Search for the cell housing the specified text and yield its (X, Y) center coordinate. 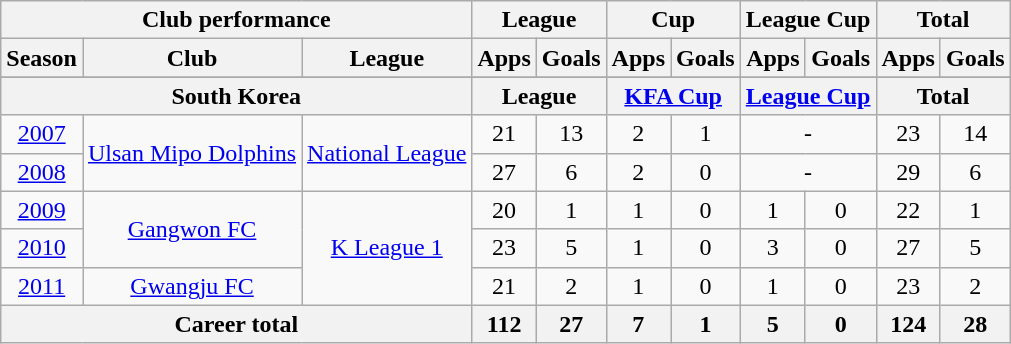
Ulsan Mipo Dolphins (192, 153)
Career total (236, 324)
3 (772, 248)
7 (638, 324)
2010 (42, 248)
112 (504, 324)
29 (908, 172)
13 (571, 134)
National League (387, 153)
124 (908, 324)
14 (975, 134)
2009 (42, 210)
2011 (42, 286)
Club performance (236, 20)
Cup (673, 20)
South Korea (236, 96)
20 (504, 210)
22 (908, 210)
28 (975, 324)
Season (42, 58)
Gangwon FC (192, 229)
2007 (42, 134)
K League 1 (387, 248)
2008 (42, 172)
Gwangju FC (192, 286)
Club (192, 58)
KFA Cup (673, 96)
